Output the [x, y] coordinate of the center of the cell containing the given text.  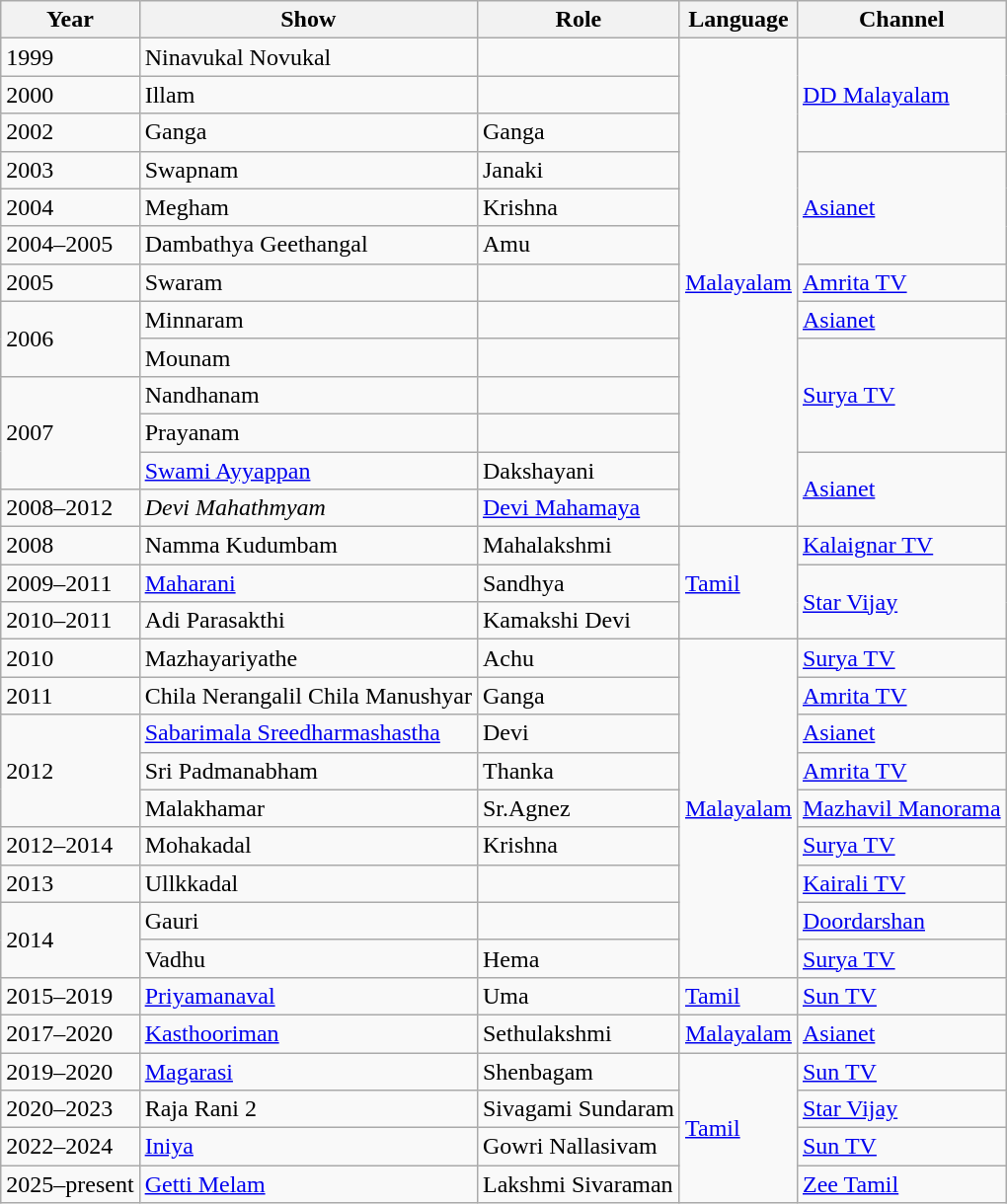
Getti Melam [308, 1184]
Illam [308, 95]
Achu [579, 658]
Kamakshi Devi [579, 621]
2022–2024 [70, 1147]
Shenbagam [579, 1071]
Sandhya [579, 583]
Sr.Agnez [579, 808]
Swami Ayyappan [308, 471]
Zee Tamil [901, 1184]
Show [308, 20]
2012 [70, 771]
Kalaignar TV [901, 546]
2004–2005 [70, 245]
2019–2020 [70, 1071]
Channel [901, 20]
Janaki [579, 170]
Kairali TV [901, 883]
Dakshayani [579, 471]
Lakshmi Sivaraman [579, 1184]
2012–2014 [70, 846]
Sivagami Sundaram [579, 1109]
2013 [70, 883]
2017–2020 [70, 1033]
Language [738, 20]
2009–2011 [70, 583]
Sethulakshmi [579, 1033]
Prayanam [308, 432]
2015–2019 [70, 996]
Kasthooriman [308, 1033]
Mahalakshmi [579, 546]
Raja Rani 2 [308, 1109]
Gowri Nallasivam [579, 1147]
2003 [70, 170]
Priyamanaval [308, 996]
Uma [579, 996]
2020–2023 [70, 1109]
Mazhayariyathe [308, 658]
Dambathya Geethangal [308, 245]
Ninavukal Novukal [308, 57]
2014 [70, 940]
Devi Mahamaya [579, 508]
Sri Padmanabham [308, 771]
Nandhanam [308, 395]
Sabarimala Sreedharmashastha [308, 733]
Chila Nerangalil Chila Manushyar [308, 696]
Thanka [579, 771]
Amu [579, 245]
Swapnam [308, 170]
2008–2012 [70, 508]
Mohakadal [308, 846]
Minnaram [308, 320]
Year [70, 20]
2006 [70, 339]
Magarasi [308, 1071]
DD Malayalam [901, 95]
Vadhu [308, 958]
2010–2011 [70, 621]
2000 [70, 95]
Hema [579, 958]
2004 [70, 207]
2005 [70, 282]
2002 [70, 132]
1999 [70, 57]
Ullkkadal [308, 883]
2011 [70, 696]
Swaram [308, 282]
2025–present [70, 1184]
Mounam [308, 357]
Iniya [308, 1147]
2007 [70, 432]
Devi [579, 733]
Adi Parasakthi [308, 621]
Malakhamar [308, 808]
2008 [70, 546]
Devi Mahathmyam [308, 508]
Megham [308, 207]
Role [579, 20]
2010 [70, 658]
Doordarshan [901, 921]
Gauri [308, 921]
Mazhavil Manorama [901, 808]
Namma Kudumbam [308, 546]
Maharani [308, 583]
